Extract the (x, y) coordinate from the center of the cell holding the provided text.  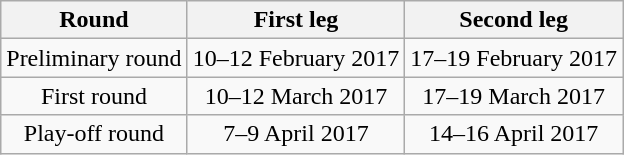
10–12 March 2017 (296, 96)
Second leg (514, 20)
17–19 March 2017 (514, 96)
17–19 February 2017 (514, 58)
10–12 February 2017 (296, 58)
Preliminary round (94, 58)
14–16 April 2017 (514, 134)
First leg (296, 20)
Round (94, 20)
Play-off round (94, 134)
7–9 April 2017 (296, 134)
First round (94, 96)
